Return (x, y) of the center of cell containing provided text 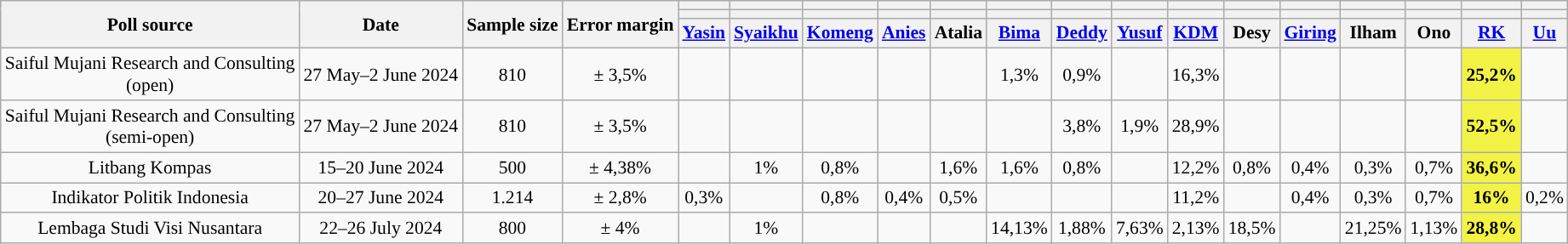
Date (381, 25)
2,13% (1196, 229)
0,9% (1082, 75)
18,5% (1252, 229)
25,2% (1491, 75)
1,88% (1082, 229)
12,2% (1196, 167)
Ono (1434, 33)
36,6% (1491, 167)
15–20 June 2024 (381, 167)
0,5% (959, 198)
11,2% (1196, 198)
Saiful Mujani Research and Consulting(open) (150, 75)
Lembaga Studi Visi Nusantara (150, 229)
28,9% (1196, 126)
3,8% (1082, 126)
± 4,38% (621, 167)
7,63% (1140, 229)
Desy (1252, 33)
1,3% (1020, 75)
Poll source (150, 25)
16,3% (1196, 75)
0,2% (1544, 198)
Atalia (959, 33)
RK (1491, 33)
1,9% (1140, 126)
Sample size (512, 25)
Komeng (840, 33)
Anies (904, 33)
Litbang Kompas (150, 167)
Uu (1544, 33)
Yusuf (1140, 33)
800 (512, 229)
± 4% (621, 229)
1.214 (512, 198)
22–26 July 2024 (381, 229)
Indikator Politik Indonesia (150, 198)
Ilham (1374, 33)
Deddy (1082, 33)
21,25% (1374, 229)
28,8% (1491, 229)
Bima (1020, 33)
Giring (1309, 33)
Saiful Mujani Research and Consulting(semi-open) (150, 126)
52,5% (1491, 126)
Syaikhu (766, 33)
14,13% (1020, 229)
Yasin (705, 33)
Error margin (621, 25)
KDM (1196, 33)
20–27 June 2024 (381, 198)
1,13% (1434, 229)
16% (1491, 198)
± 2,8% (621, 198)
500 (512, 167)
